For the text-containing cell, return its midpoint in (X, Y) coordinate format. 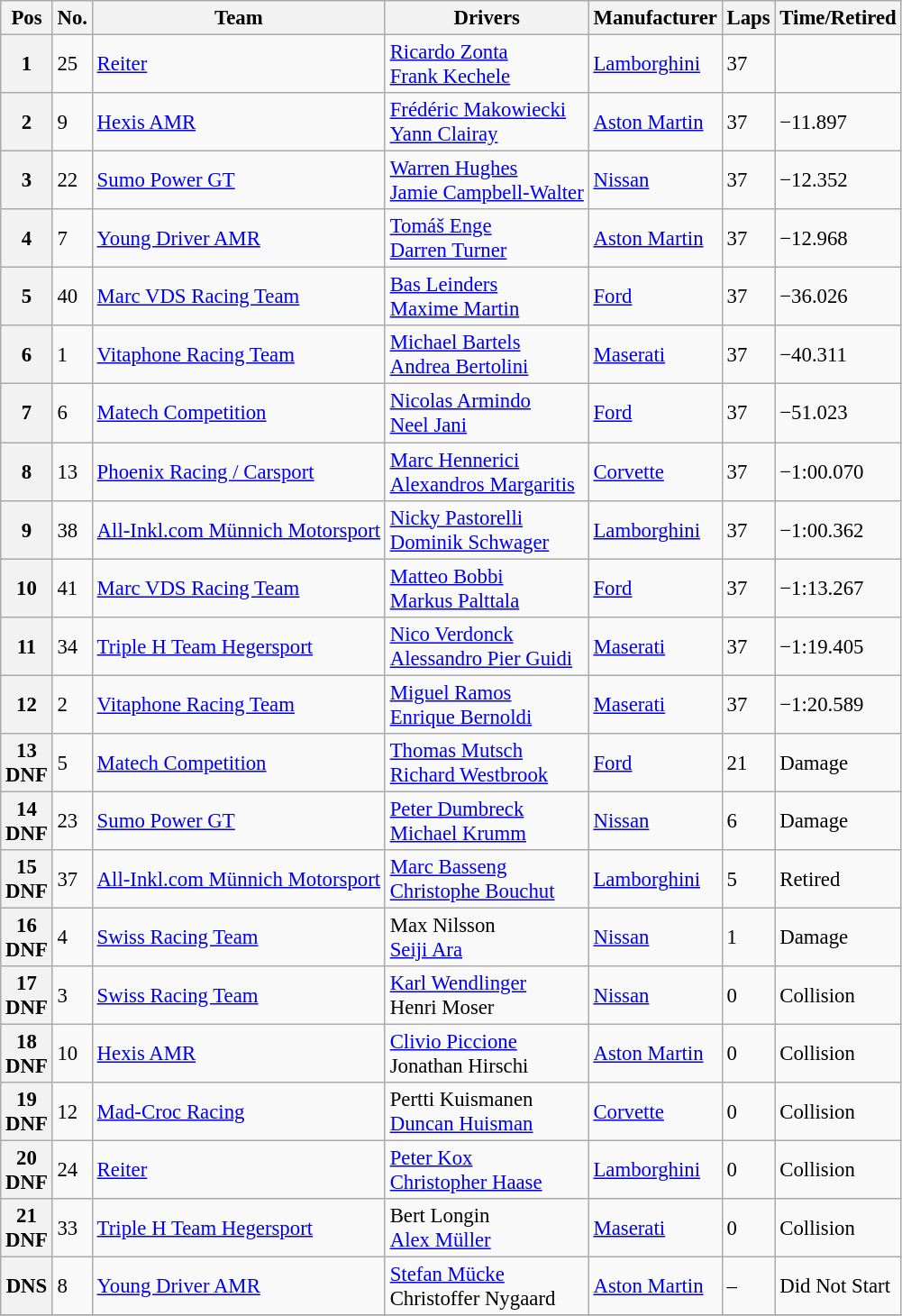
Phoenix Racing / Carsport (238, 472)
13 (72, 472)
Karl Wendlinger Henri Moser (487, 995)
−51.023 (838, 413)
Did Not Start (838, 1287)
11 (27, 645)
40 (72, 297)
Stefan Mücke Christoffer Nygaard (487, 1287)
Team (238, 18)
−12.968 (838, 238)
Bert Longin Alex Müller (487, 1228)
Miguel Ramos Enrique Bernoldi (487, 705)
21DNF (27, 1228)
21 (748, 763)
Nicky Pastorelli Dominik Schwager (487, 530)
13DNF (27, 763)
Drivers (487, 18)
Marc Basseng Christophe Bouchut (487, 880)
20DNF (27, 1170)
15DNF (27, 880)
Pertti Kuismanen Duncan Huisman (487, 1112)
Peter Dumbreck Michael Krumm (487, 820)
Peter Kox Christopher Haase (487, 1170)
Frédéric Makowiecki Yann Clairay (487, 123)
14DNF (27, 820)
Max Nilsson Seiji Ara (487, 937)
41 (72, 588)
34 (72, 645)
−11.897 (838, 123)
Tomáš Enge Darren Turner (487, 238)
24 (72, 1170)
No. (72, 18)
– (748, 1287)
Michael Bartels Andrea Bertolini (487, 355)
−1:13.267 (838, 588)
Matteo Bobbi Markus Palttala (487, 588)
22 (72, 180)
−36.026 (838, 297)
23 (72, 820)
−1:00.362 (838, 530)
−40.311 (838, 355)
Nico Verdonck Alessandro Pier Guidi (487, 645)
Marc Hennerici Alexandros Margaritis (487, 472)
Retired (838, 880)
17DNF (27, 995)
38 (72, 530)
Thomas Mutsch Richard Westbrook (487, 763)
Manufacturer (655, 18)
Mad-Croc Racing (238, 1112)
DNS (27, 1287)
Nicolas Armindo Neel Jani (487, 413)
−1:19.405 (838, 645)
18DNF (27, 1055)
Bas Leinders Maxime Martin (487, 297)
−12.352 (838, 180)
Laps (748, 18)
−1:20.589 (838, 705)
Time/Retired (838, 18)
19DNF (27, 1112)
25 (72, 65)
Warren Hughes Jamie Campbell-Walter (487, 180)
Clivio Piccione Jonathan Hirschi (487, 1055)
16DNF (27, 937)
33 (72, 1228)
Ricardo Zonta Frank Kechele (487, 65)
−1:00.070 (838, 472)
Pos (27, 18)
